Search for the cell housing the specified text and yield its (x, y) center coordinate. 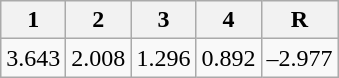
3.643 (34, 58)
3 (164, 20)
4 (228, 20)
2 (98, 20)
1.296 (164, 58)
1 (34, 20)
R (300, 20)
–2.977 (300, 58)
2.008 (98, 58)
0.892 (228, 58)
